Provide the [x, y] coordinate of the cell's center where the given text is located.  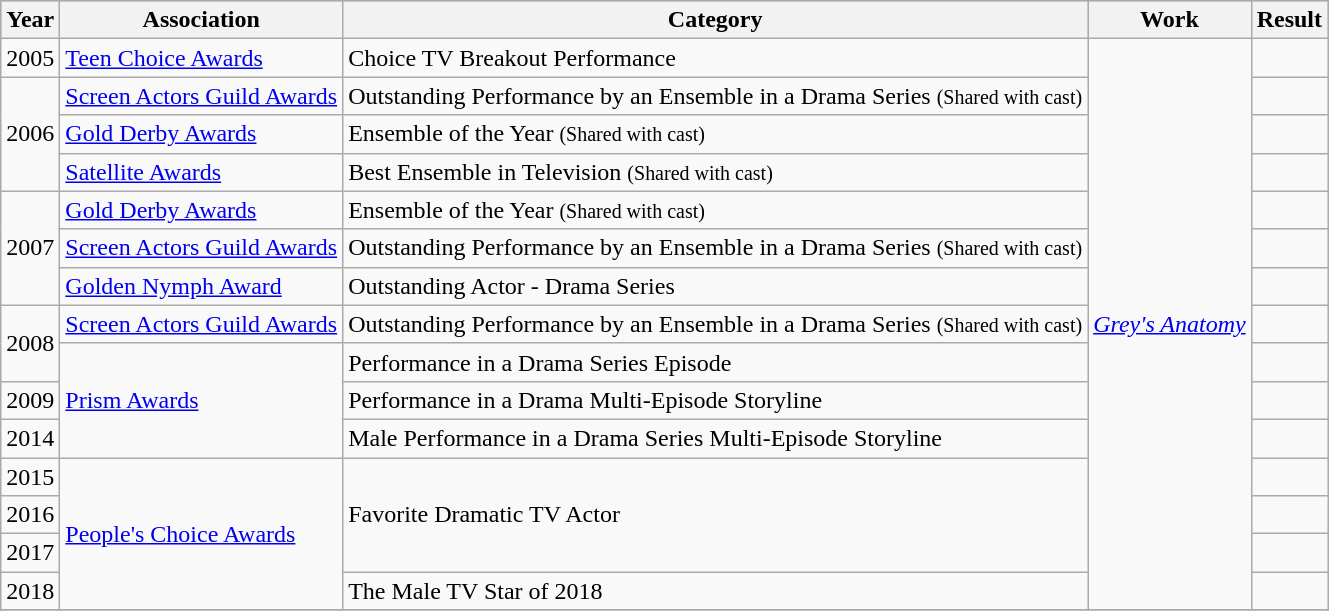
Male Performance in a Drama Series Multi-Episode Storyline [716, 438]
2016 [30, 515]
Teen Choice Awards [202, 58]
People's Choice Awards [202, 534]
Year [30, 20]
2007 [30, 248]
2015 [30, 477]
2014 [30, 438]
Best Ensemble in Television (Shared with cast) [716, 172]
Work [1170, 20]
Outstanding Actor - Drama Series [716, 286]
2017 [30, 553]
The Male TV Star of 2018 [716, 591]
2008 [30, 343]
2018 [30, 591]
Grey's Anatomy [1170, 324]
Choice TV Breakout Performance [716, 58]
2006 [30, 134]
Prism Awards [202, 400]
Satellite Awards [202, 172]
2009 [30, 400]
Performance in a Drama Series Episode [716, 362]
Result [1289, 20]
Favorite Dramatic TV Actor [716, 515]
2005 [30, 58]
Category [716, 20]
Golden Nymph Award [202, 286]
Performance in a Drama Multi-Episode Storyline [716, 400]
Association [202, 20]
